For the text-containing cell, return its midpoint in [X, Y] coordinate format. 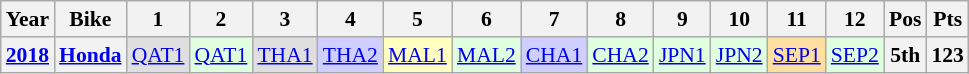
1 [158, 19]
JPN2 [740, 55]
CHA2 [620, 55]
Year [28, 19]
CHA1 [554, 55]
123 [948, 55]
10 [740, 19]
2018 [28, 55]
4 [350, 19]
Honda [90, 55]
2 [220, 19]
THA1 [284, 55]
5 [418, 19]
SEP1 [797, 55]
12 [855, 19]
7 [554, 19]
SEP2 [855, 55]
11 [797, 19]
MAL1 [418, 55]
Pts [948, 19]
9 [682, 19]
Pos [906, 19]
8 [620, 19]
MAL2 [486, 55]
5th [906, 55]
Bike [90, 19]
3 [284, 19]
JPN1 [682, 55]
6 [486, 19]
THA2 [350, 55]
